Capture the cell that displays the provided text and extract its [X, Y] central coordinate. 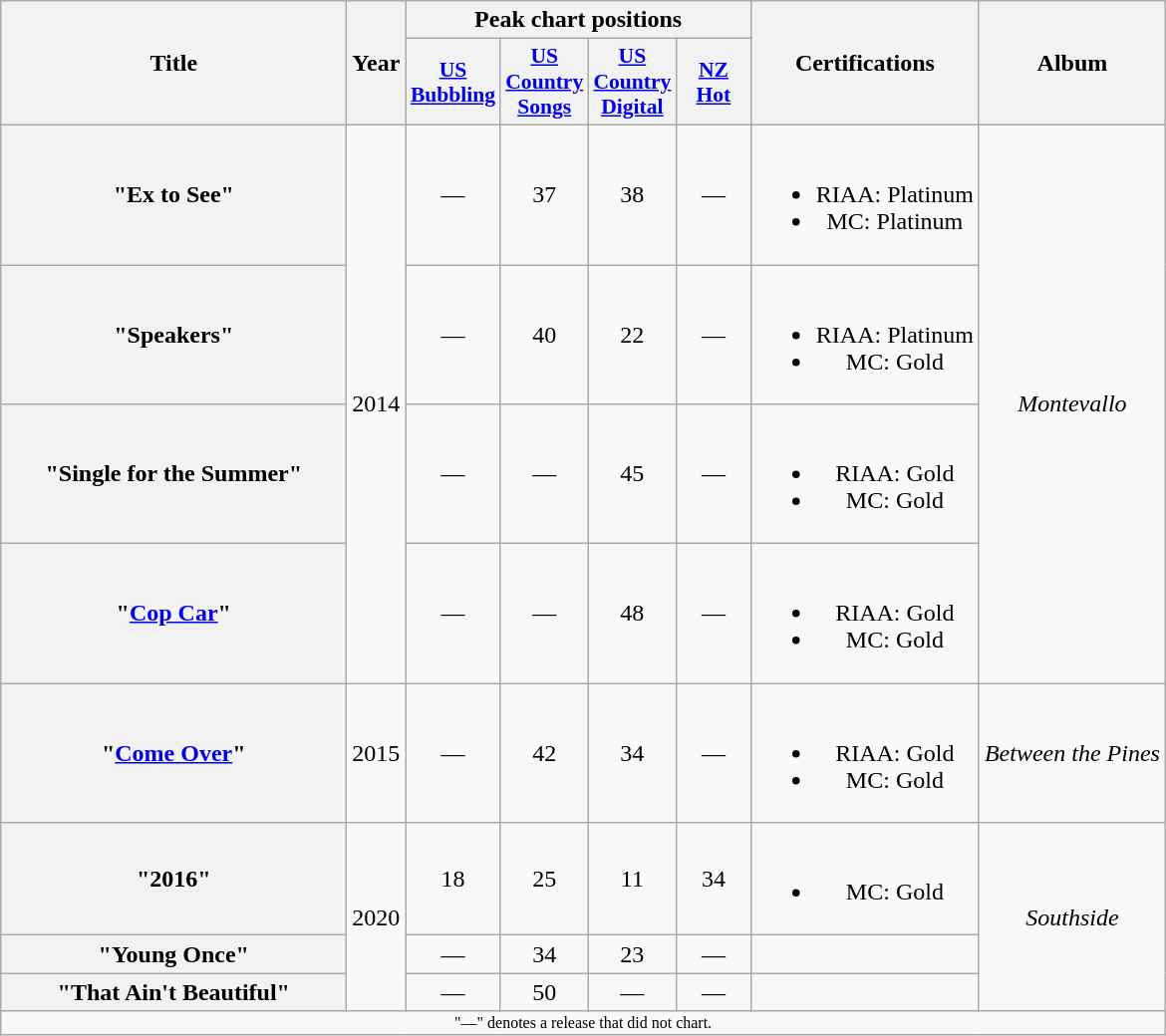
Title [173, 64]
2020 [377, 916]
"Ex to See" [173, 194]
RIAA: PlatinumMC: Platinum [865, 194]
US Bubbling [452, 82]
25 [544, 879]
38 [632, 194]
Montevallo [1072, 403]
US Country Songs [544, 82]
50 [544, 992]
NZHot [714, 82]
48 [632, 614]
Southside [1072, 916]
Year [377, 64]
US Country Digital [632, 82]
37 [544, 194]
"Young Once" [173, 954]
22 [632, 335]
Between the Pines [1072, 753]
"—" denotes a release that did not chart. [584, 1023]
42 [544, 753]
11 [632, 879]
Album [1072, 64]
"Come Over" [173, 753]
"Single for the Summer" [173, 474]
"Cop Car" [173, 614]
40 [544, 335]
RIAA: PlatinumMC: Gold [865, 335]
"That Ain't Beautiful" [173, 992]
45 [632, 474]
2015 [377, 753]
Peak chart positions [578, 20]
MC: Gold [865, 879]
23 [632, 954]
18 [452, 879]
"Speakers" [173, 335]
Certifications [865, 64]
"2016" [173, 879]
2014 [377, 403]
